Pinpoint the cell where the given text exists, returning its [x, y] midpoint coordinate. 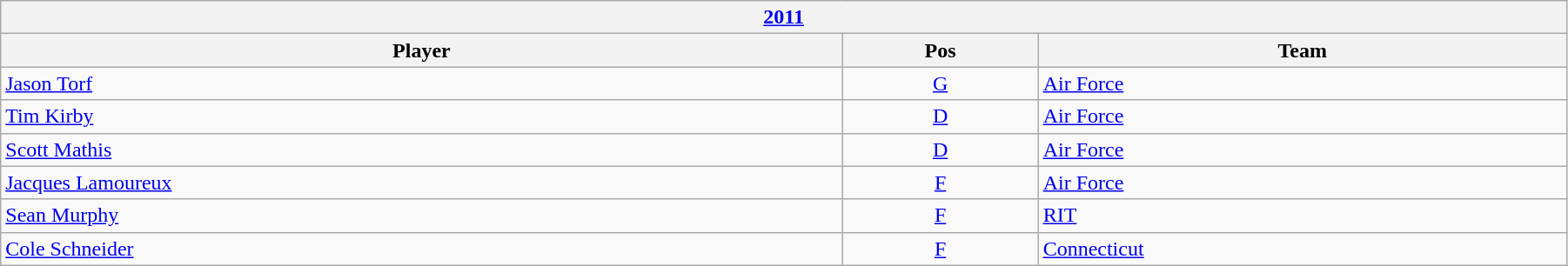
Player [421, 50]
Team [1302, 50]
Cole Schneider [421, 249]
Jason Torf [421, 83]
RIT [1302, 216]
2011 [784, 17]
Sean Murphy [421, 216]
Jacques Lamoureux [421, 183]
Connecticut [1302, 249]
Pos [940, 50]
G [940, 83]
Tim Kirby [421, 116]
Scott Mathis [421, 150]
